Scan for the cell matching the given text and deliver its (X, Y) coordinate at center. 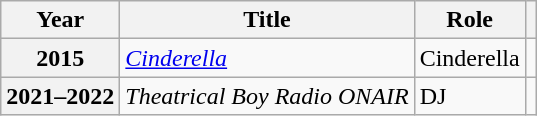
2015 (60, 58)
DJ (470, 96)
Title (267, 20)
2021–2022 (60, 96)
Role (470, 20)
Year (60, 20)
Theatrical Boy Radio ONAIR (267, 96)
